For the text-containing cell, return its midpoint in [x, y] coordinate format. 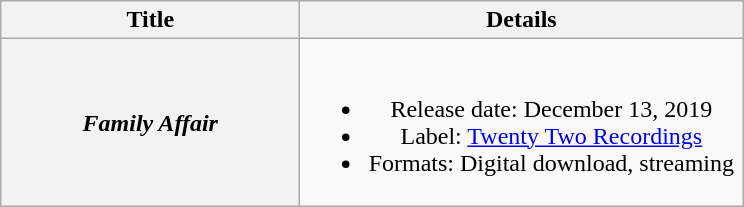
Title [150, 20]
Details [522, 20]
Release date: December 13, 2019Label: Twenty Two RecordingsFormats: Digital download, streaming [522, 122]
Family Affair [150, 122]
